Search for the cell housing the specified text and yield its [X, Y] center coordinate. 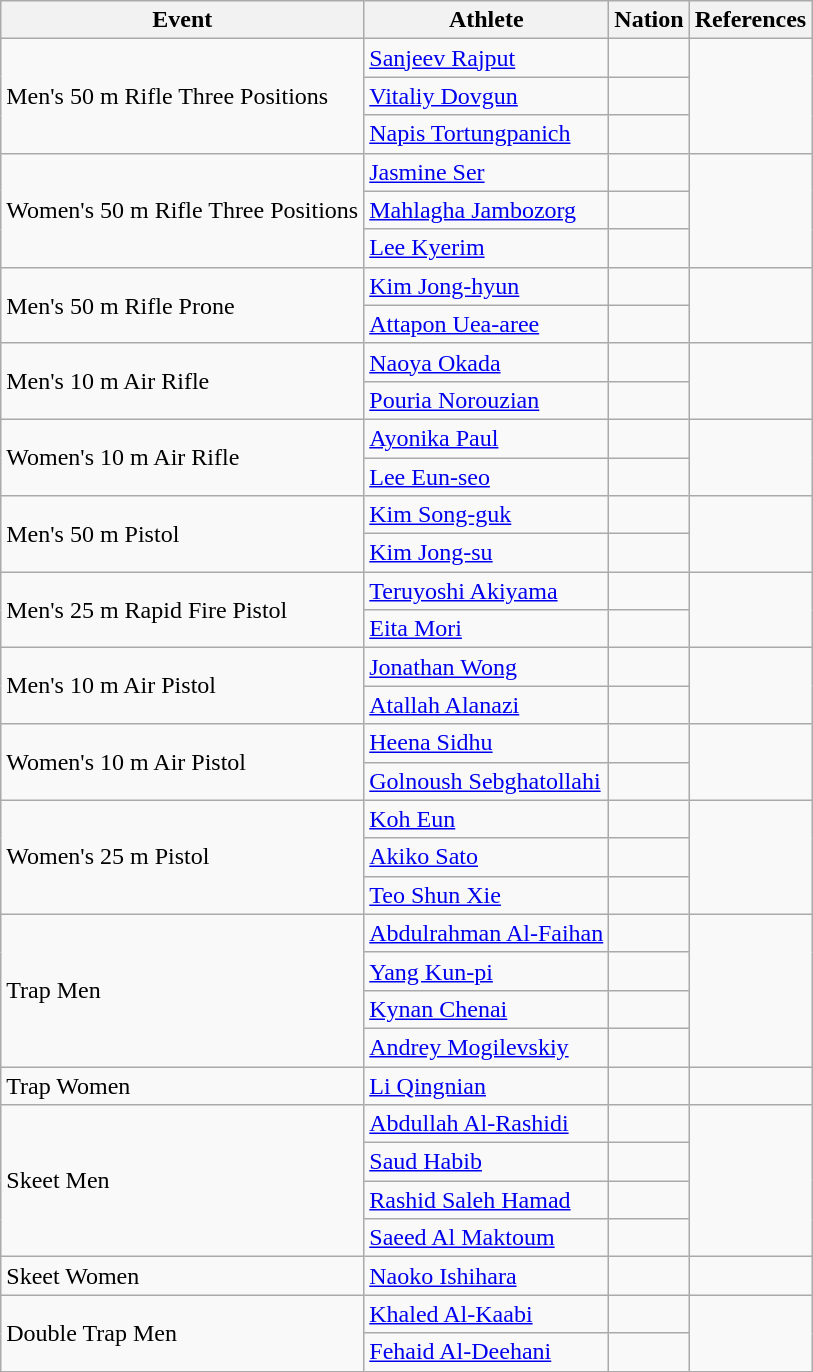
Men's 25 m Rapid Fire Pistol [182, 610]
Akiko Sato [486, 857]
Kim Jong-su [486, 553]
Fehaid Al-Deehani [486, 1352]
Men's 50 m Pistol [182, 534]
Andrey Mogilevskiy [486, 1047]
Lee Kyerim [486, 248]
Men's 50 m Rifle Prone [182, 305]
Men's 10 m Air Rifle [182, 381]
Skeet Men [182, 1181]
Women's 25 m Pistol [182, 857]
Double Trap Men [182, 1333]
Atallah Alanazi [486, 705]
Pouria Norouzian [486, 400]
Jonathan Wong [486, 667]
Nation [649, 20]
Kim Jong-hyun [486, 286]
Kim Song-guk [486, 515]
Saud Habib [486, 1162]
Rashid Saleh Hamad [486, 1200]
Heena Sidhu [486, 743]
Abdulrahman Al-Faihan [486, 933]
Mahlagha Jambozorg [486, 210]
Koh Eun [486, 819]
References [750, 20]
Saeed Al Maktoum [486, 1238]
Naoko Ishihara [486, 1276]
Naoya Okada [486, 362]
Golnoush Sebghatollahi [486, 781]
Eita Mori [486, 629]
Trap Women [182, 1085]
Men's 50 m Rifle Three Positions [182, 96]
Athlete [486, 20]
Li Qingnian [486, 1085]
Skeet Women [182, 1276]
Attapon Uea-aree [486, 324]
Vitaliy Dovgun [486, 96]
Teruyoshi Akiyama [486, 591]
Men's 10 m Air Pistol [182, 686]
Yang Kun-pi [486, 971]
Women's 10 m Air Rifle [182, 457]
Khaled Al-Kaabi [486, 1314]
Abdullah Al-Rashidi [486, 1124]
Women's 50 m Rifle Three Positions [182, 210]
Event [182, 20]
Teo Shun Xie [486, 895]
Jasmine Ser [486, 172]
Ayonika Paul [486, 438]
Women's 10 m Air Pistol [182, 762]
Lee Eun-seo [486, 477]
Napis Tortungpanich [486, 134]
Sanjeev Rajput [486, 58]
Trap Men [182, 990]
Kynan Chenai [486, 1009]
